Search for the cell housing the specified text and yield its (x, y) center coordinate. 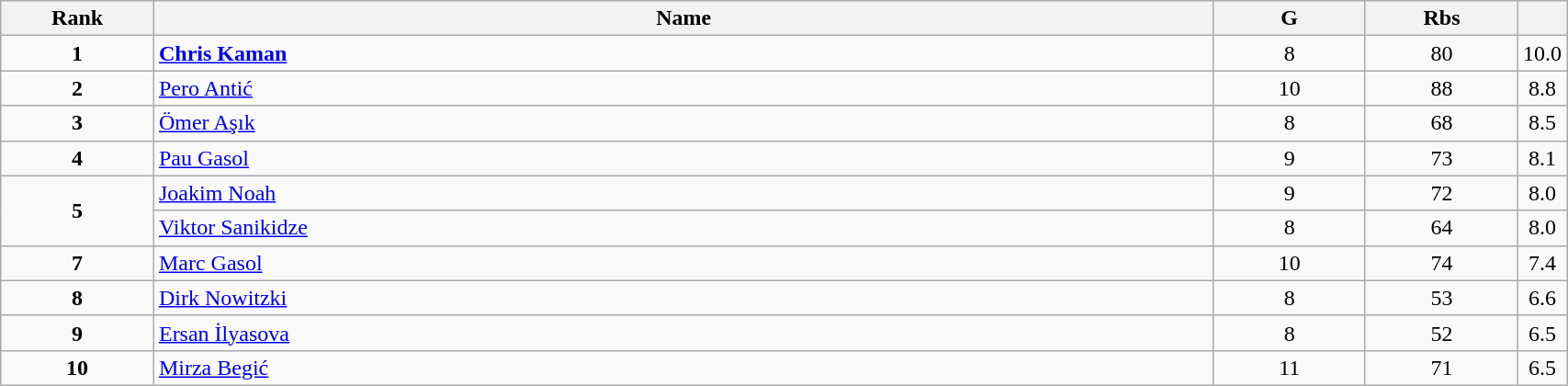
Rank (77, 18)
Ömer Aşık (683, 123)
Name (683, 18)
G (1290, 18)
Rbs (1441, 18)
68 (1441, 123)
10.0 (1543, 53)
Mirza Begić (683, 368)
5 (77, 210)
2 (77, 88)
53 (1441, 298)
4 (77, 158)
Chris Kaman (683, 53)
Pero Antić (683, 88)
3 (77, 123)
Dirk Nowitzki (683, 298)
52 (1441, 333)
73 (1441, 158)
7.4 (1543, 263)
80 (1441, 53)
8.5 (1543, 123)
Ersan İlyasova (683, 333)
88 (1441, 88)
7 (77, 263)
72 (1441, 193)
6.6 (1543, 298)
11 (1290, 368)
Marc Gasol (683, 263)
64 (1441, 228)
8.1 (1543, 158)
74 (1441, 263)
Pau Gasol (683, 158)
71 (1441, 368)
Joakim Noah (683, 193)
8.8 (1543, 88)
1 (77, 53)
Viktor Sanikidze (683, 228)
